Pinpoint the cell where the given text exists, returning its (x, y) midpoint coordinate. 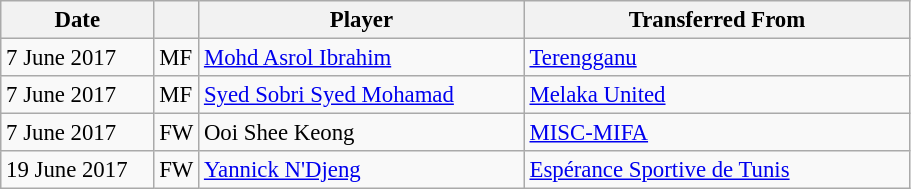
Espérance Sportive de Tunis (717, 170)
19 June 2017 (78, 170)
Transferred From (717, 20)
Yannick N'Djeng (362, 170)
Melaka United (717, 95)
Player (362, 20)
MISC-MIFA (717, 133)
Terengganu (717, 58)
Syed Sobri Syed Mohamad (362, 95)
Mohd Asrol Ibrahim (362, 58)
Ooi Shee Keong (362, 133)
Date (78, 20)
